Determine the [x, y] coordinate at the center of the cell enclosing the given text.  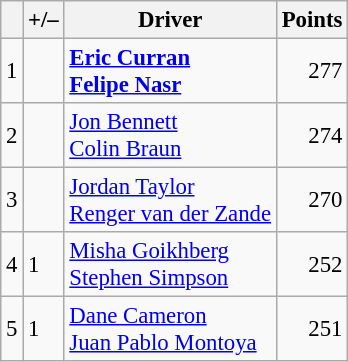
274 [312, 136]
Jordan Taylor Renger van der Zande [170, 200]
+/– [44, 20]
251 [312, 330]
Eric Curran Felipe Nasr [170, 72]
Driver [170, 20]
4 [12, 264]
Misha Goikhberg Stephen Simpson [170, 264]
Points [312, 20]
Dane Cameron Juan Pablo Montoya [170, 330]
5 [12, 330]
Jon Bennett Colin Braun [170, 136]
277 [312, 72]
252 [312, 264]
270 [312, 200]
2 [12, 136]
3 [12, 200]
